Detect which cell encompasses the target text, then output its [x, y] center coordinate. 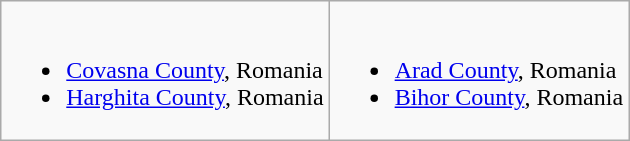
Arad County, Romania Bihor County, Romania [479, 71]
Covasna County, Romania Harghita County, Romania [165, 71]
